Detect which cell encompasses the target text, then output its (X, Y) center coordinate. 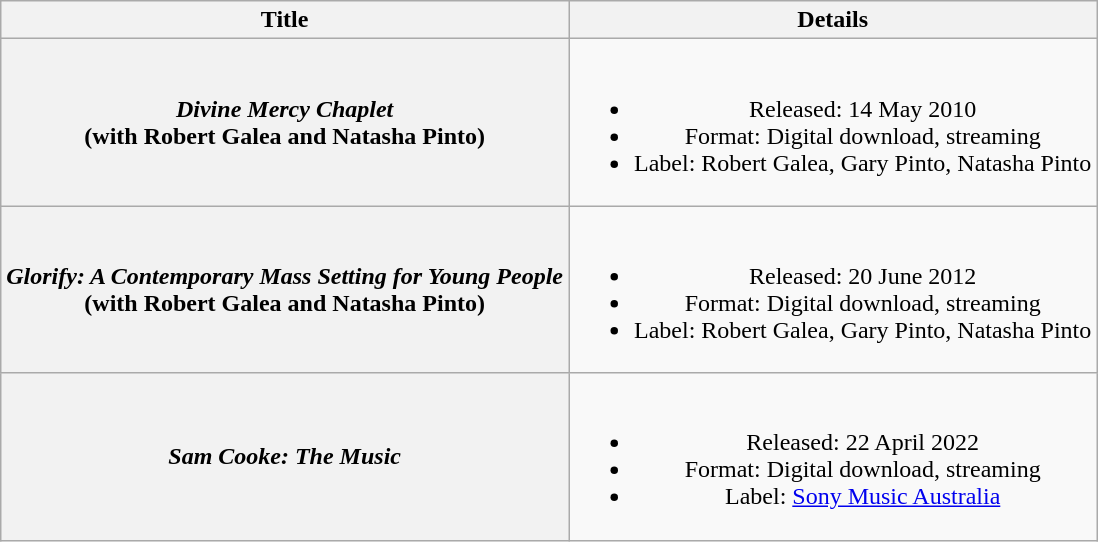
Sam Cooke: The Music (285, 456)
Released: 22 April 2022Format: Digital download, streamingLabel: Sony Music Australia (833, 456)
Glorify: A Contemporary Mass Setting for Young People (with Robert Galea and Natasha Pinto) (285, 290)
Released: 14 May 2010Format: Digital download, streamingLabel: Robert Galea, Gary Pinto, Natasha Pinto (833, 122)
Title (285, 20)
Divine Mercy Chaplet (with Robert Galea and Natasha Pinto) (285, 122)
Details (833, 20)
Released: 20 June 2012Format: Digital download, streamingLabel: Robert Galea, Gary Pinto, Natasha Pinto (833, 290)
